Determine the (x, y) coordinate at the center of the cell enclosing the given text.  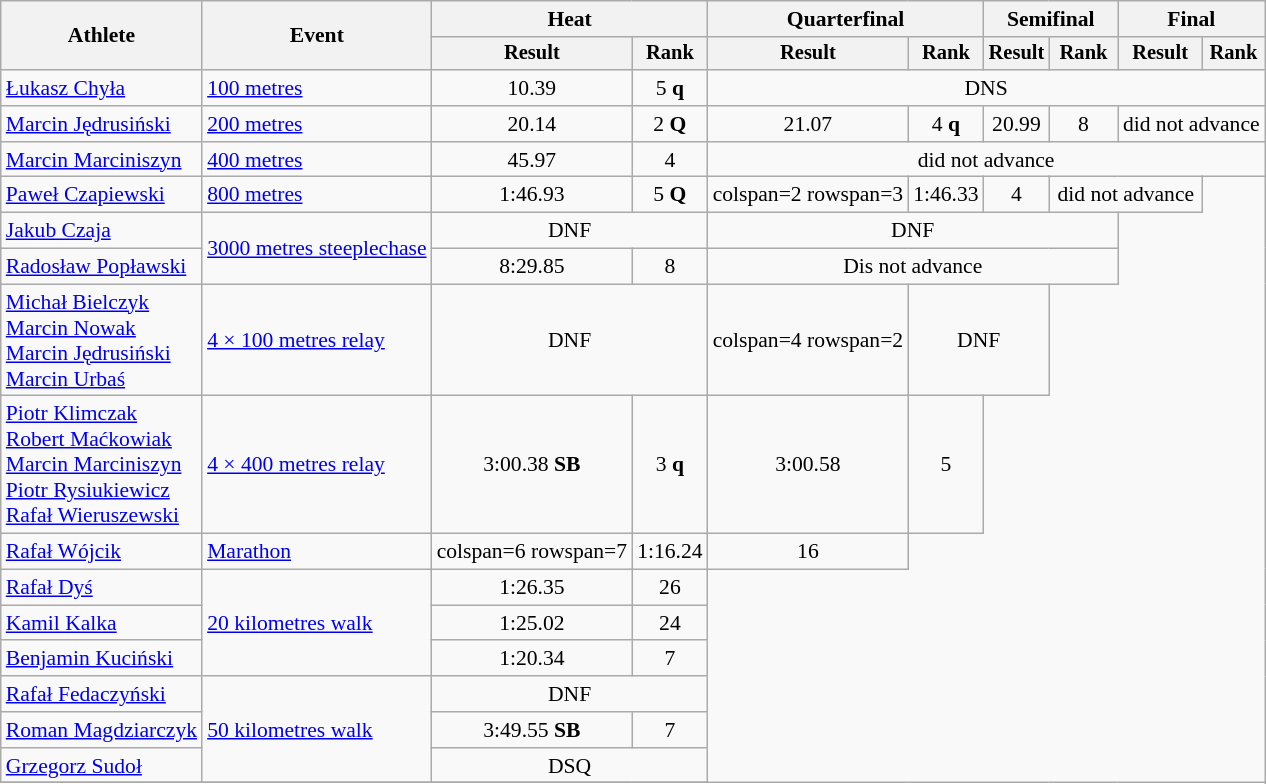
3:49.55 SB (532, 730)
Radosław Popławski (102, 267)
colspan=6 rowspan=7 (532, 552)
Marcin Marciniszyn (102, 160)
24 (670, 623)
Heat (570, 19)
5 q (670, 88)
3 q (670, 465)
Jakub Czaja (102, 231)
3:00.38 SB (532, 465)
1:26.35 (532, 588)
8:29.85 (532, 267)
400 metres (317, 160)
45.97 (532, 160)
Łukasz Chyła (102, 88)
200 metres (317, 124)
Rafał Wójcik (102, 552)
5 (946, 465)
Quarterfinal (846, 19)
20 kilometres walk (317, 624)
Athlete (102, 36)
Rafał Fedaczyński (102, 694)
Dis not advance (913, 267)
colspan=4 rowspan=2 (808, 340)
16 (808, 552)
colspan=2 rowspan=3 (808, 195)
100 metres (317, 88)
4 × 100 metres relay (317, 340)
5 Q (670, 195)
Benjamin Kuciński (102, 659)
800 metres (317, 195)
4 × 400 metres relay (317, 465)
Kamil Kalka (102, 623)
Event (317, 36)
1:25.02 (532, 623)
Marcin Jędrusiński (102, 124)
1:46.33 (946, 195)
Grzegorz Sudoł (102, 766)
4 q (946, 124)
DNS (986, 88)
1:46.93 (532, 195)
3000 metres steeplechase (317, 248)
1:16.24 (670, 552)
3:00.58 (808, 465)
26 (670, 588)
Marathon (317, 552)
Final (1192, 19)
20.99 (1017, 124)
21.07 (808, 124)
50 kilometres walk (317, 730)
1:20.34 (532, 659)
DSQ (570, 766)
Piotr KlimczakRobert MaćkowiakMarcin MarciniszynPiotr RysiukiewiczRafał Wieruszewski (102, 465)
2 Q (670, 124)
Michał BielczykMarcin NowakMarcin JędrusińskiMarcin Urbaś (102, 340)
Rafał Dyś (102, 588)
10.39 (532, 88)
Roman Magdziarczyk (102, 730)
Paweł Czapiewski (102, 195)
Semifinal (1051, 19)
20.14 (532, 124)
